Detect which cell encompasses the target text, then output its [x, y] center coordinate. 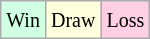
Loss [126, 20]
Win [24, 20]
Draw [72, 20]
